For the text-containing cell, return its midpoint in [X, Y] coordinate format. 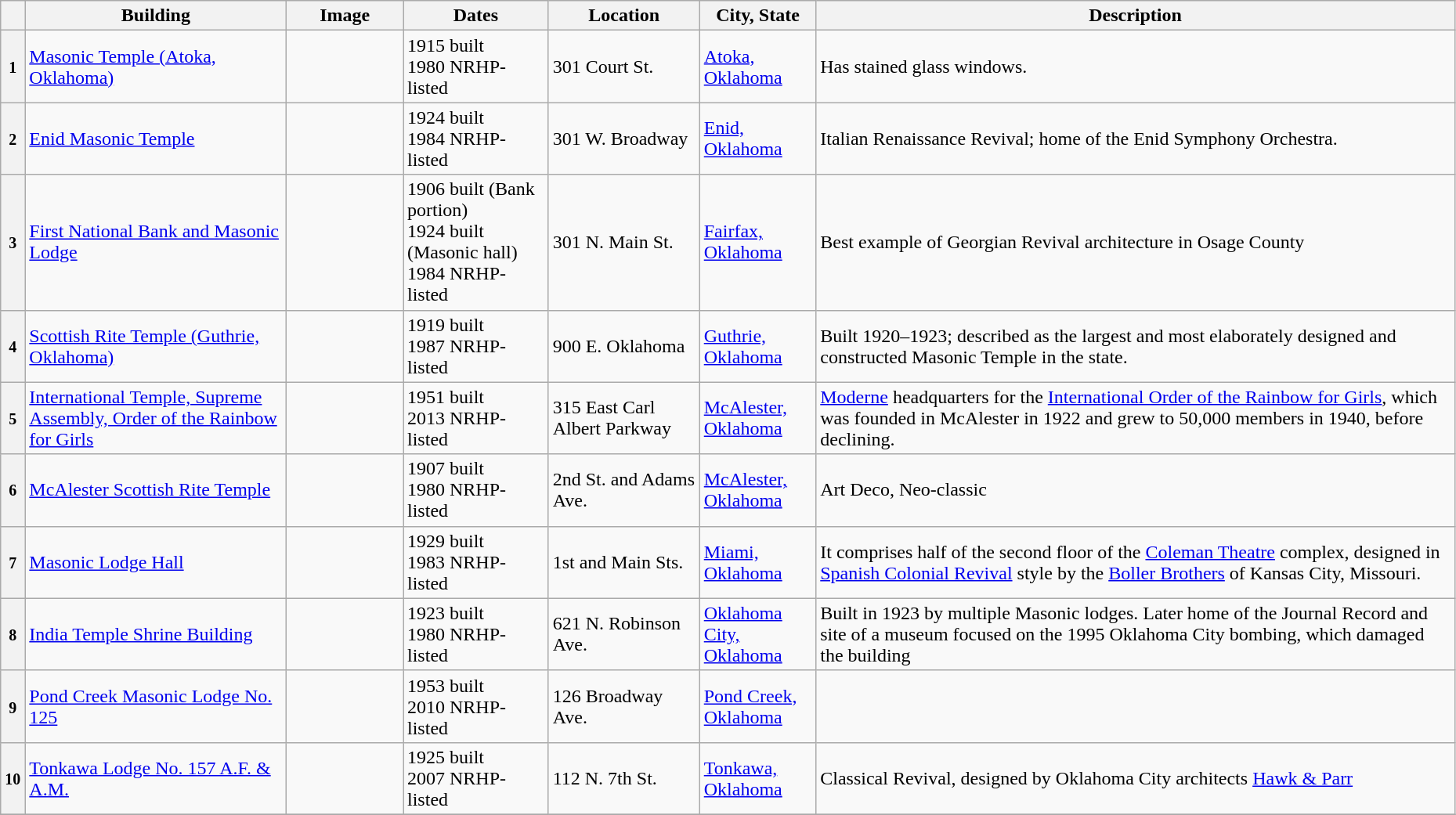
India Temple Shrine Building [156, 634]
1906 built (Bank portion)1924 built (Masonic hall)1984 NRHP-listed [475, 243]
301 N. Main St. [623, 243]
Dates [475, 16]
City, State [758, 16]
Scottish Rite Temple (Guthrie, Oklahoma) [156, 346]
Pond Creek, Oklahoma [758, 706]
Tonkawa Lodge No. 157 A.F. & A.M. [156, 778]
8 [13, 634]
Image [345, 16]
Italian Renaissance Revival; home of the Enid Symphony Orchestra. [1136, 139]
112 N. 7th St. [623, 778]
9 [13, 706]
5 [13, 418]
Oklahoma City, Oklahoma [758, 634]
1953 built2010 NRHP-listed [475, 706]
Atoka, Oklahoma [758, 67]
Guthrie, Oklahoma [758, 346]
1929 built1983 NRHP-listed [475, 562]
301 W. Broadway [623, 139]
4 [13, 346]
1923 built1980 NRHP-listed [475, 634]
Tonkawa, Oklahoma [758, 778]
1 [13, 67]
1907 built1980 NRHP-listed [475, 490]
Fairfax, Oklahoma [758, 243]
6 [13, 490]
2nd St. and Adams Ave. [623, 490]
Description [1136, 16]
1925 built2007 NRHP-listed [475, 778]
Has stained glass windows. [1136, 67]
Classical Revival, designed by Oklahoma City architects Hawk & Parr [1136, 778]
1st and Main Sts. [623, 562]
Enid Masonic Temple [156, 139]
126 Broadway Ave. [623, 706]
Enid, Oklahoma [758, 139]
1915 built1980 NRHP-listed [475, 67]
621 N. Robinson Ave. [623, 634]
900 E. Oklahoma [623, 346]
Best example of Georgian Revival architecture in Osage County [1136, 243]
1951 built2013 NRHP-listed [475, 418]
10 [13, 778]
Masonic Lodge Hall [156, 562]
Pond Creek Masonic Lodge No. 125 [156, 706]
Art Deco, Neo-classic [1136, 490]
Location [623, 16]
McAlester Scottish Rite Temple [156, 490]
1919 built1987 NRHP-listed [475, 346]
International Temple, Supreme Assembly, Order of the Rainbow for Girls [156, 418]
Masonic Temple (Atoka, Oklahoma) [156, 67]
3 [13, 243]
1924 built1984 NRHP-listed [475, 139]
7 [13, 562]
Built 1920–1923; described as the largest and most elaborately designed and constructed Masonic Temple in the state. [1136, 346]
Miami, Oklahoma [758, 562]
2 [13, 139]
Building [156, 16]
301 Court St. [623, 67]
First National Bank and Masonic Lodge [156, 243]
315 East Carl Albert Parkway [623, 418]
